Determine the [x, y] coordinate at the center of the cell enclosing the given text.  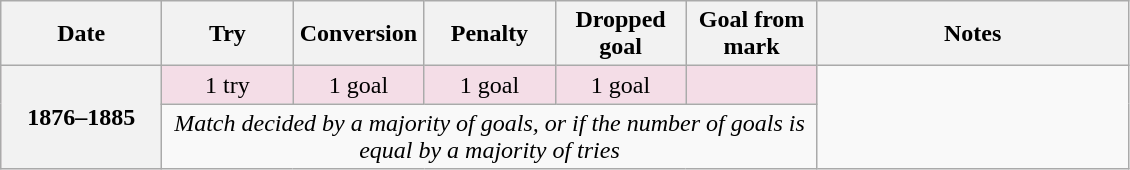
Conversion [358, 34]
Match decided by a majority of goals, or if the number of goals is equal by a majority of tries [490, 136]
1 try [228, 85]
Penalty [490, 34]
Notes [972, 34]
Goal from mark [752, 34]
Dropped goal [620, 34]
1876–1885 [82, 118]
Try [228, 34]
Date [82, 34]
